Output the (x, y) coordinate of the center of the cell containing the given text.  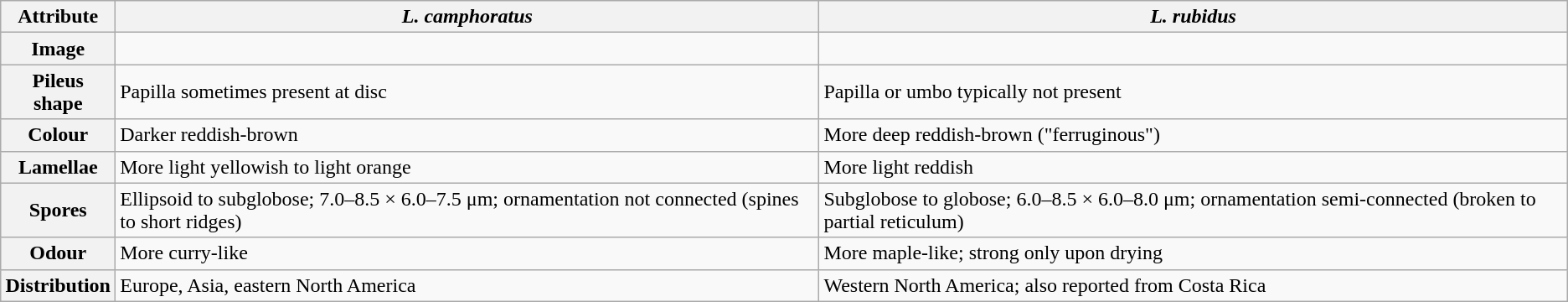
Odour (59, 253)
Lamellae (59, 167)
Distribution (59, 285)
Western North America; also reported from Costa Rica (1193, 285)
L. camphoratus (467, 17)
Darker reddish-brown (467, 135)
Colour (59, 135)
More maple-like; strong only upon drying (1193, 253)
More curry-like (467, 253)
L. rubidus (1193, 17)
Ellipsoid to subglobose; 7.0–8.5 × 6.0–7.5 μm; ornamentation not connected (spines to short ridges) (467, 210)
Subglobose to globose; 6.0–8.5 × 6.0–8.0 μm; ornamentation semi-connected (broken to partial reticulum) (1193, 210)
More deep reddish-brown ("ferruginous") (1193, 135)
Pileus shape (59, 92)
More light reddish (1193, 167)
Papilla or umbo typically not present (1193, 92)
Spores (59, 210)
Image (59, 49)
Attribute (59, 17)
More light yellowish to light orange (467, 167)
Europe, Asia, eastern North America (467, 285)
Papilla sometimes present at disc (467, 92)
